Detect which cell encompasses the target text, then output its (x, y) center coordinate. 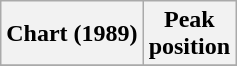
Chart (1989) (72, 34)
Peakposition (189, 34)
